Capture the cell that displays the provided text and extract its [x, y] central coordinate. 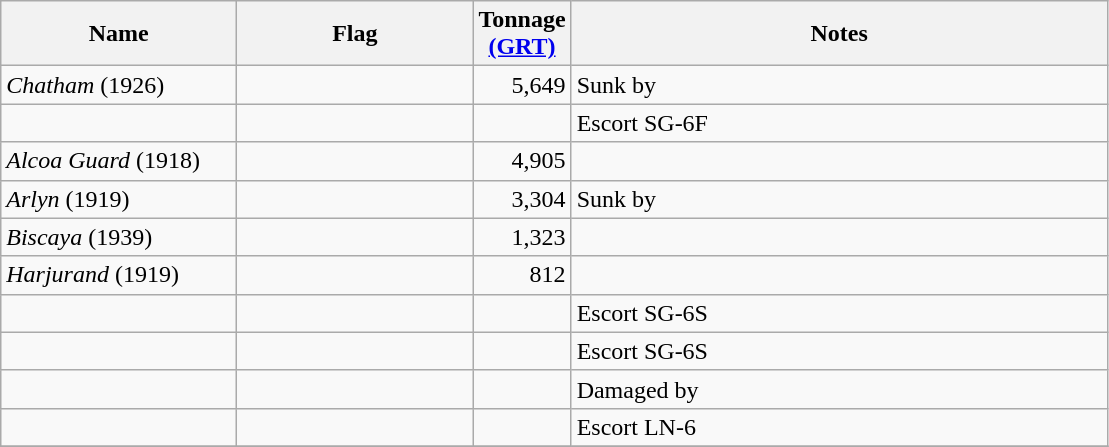
Tonnage (GRT) [522, 34]
Biscaya (1939) [119, 237]
Harjurand (1919) [119, 275]
4,905 [522, 161]
Flag [355, 34]
Notes [839, 34]
Damaged by [839, 389]
Chatham (1926) [119, 85]
812 [522, 275]
Arlyn (1919) [119, 199]
Name [119, 34]
5,649 [522, 85]
3,304 [522, 199]
1,323 [522, 237]
Escort LN-6 [839, 427]
Escort SG-6F [839, 123]
Alcoa Guard (1918) [119, 161]
